Find where the given text appears and provide that cell's center as [X, Y] coordinate. 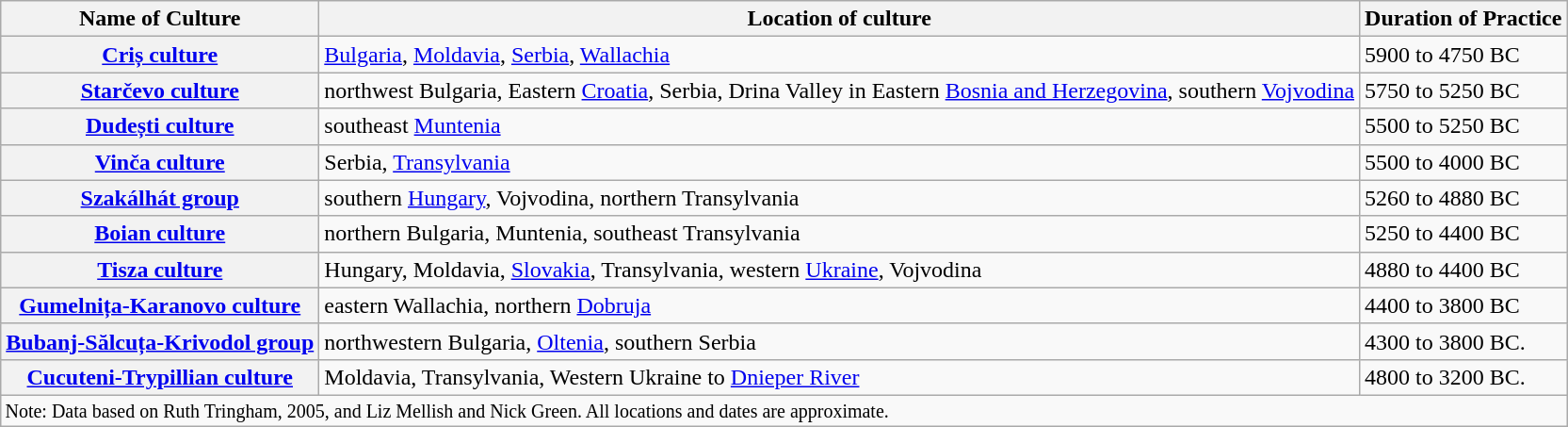
4880 to 4400 BC [1463, 270]
5750 to 5250 BC [1463, 90]
5500 to 4000 BC [1463, 162]
4800 to 3200 BC. [1463, 377]
northwestern Bulgaria, Oltenia, southern Serbia [840, 341]
Starčevo culture [160, 90]
Serbia, Transylvania [840, 162]
Gumelnița-Karanovo culture [160, 305]
4300 to 3800 BC. [1463, 341]
northern Bulgaria, Muntenia, southeast Transylvania [840, 234]
southern Hungary, Vojvodina, northern Transylvania [840, 198]
Hungary, Moldavia, Slovakia, Transylvania, western Ukraine, Vojvodina [840, 270]
5500 to 5250 BC [1463, 126]
southeast Muntenia [840, 126]
northwest Bulgaria, Eastern Croatia, Serbia, Drina Valley in Eastern Bosnia and Herzegovina, southern Vojvodina [840, 90]
Moldavia, Transylvania, Western Ukraine to Dnieper River [840, 377]
5250 to 4400 BC [1463, 234]
Cucuteni-Trypillian culture [160, 377]
Note: Data based on Ruth Tringham, 2005, and Liz Mellish and Nick Green. All locations and dates are approximate. [784, 411]
Dudești culture [160, 126]
eastern Wallachia, northern Dobruja [840, 305]
Szakálhát group [160, 198]
5900 to 4750 BC [1463, 55]
Name of Culture [160, 19]
Boian culture [160, 234]
4400 to 3800 BC [1463, 305]
Vinča culture [160, 162]
Bubanj-Sălcuța-Krivodol group [160, 341]
Criș culture [160, 55]
Bulgaria, Moldavia, Serbia, Wallachia [840, 55]
Tisza culture [160, 270]
Location of culture [840, 19]
5260 to 4880 BC [1463, 198]
Duration of Practice [1463, 19]
